Return (X, Y) of the center of cell containing provided text 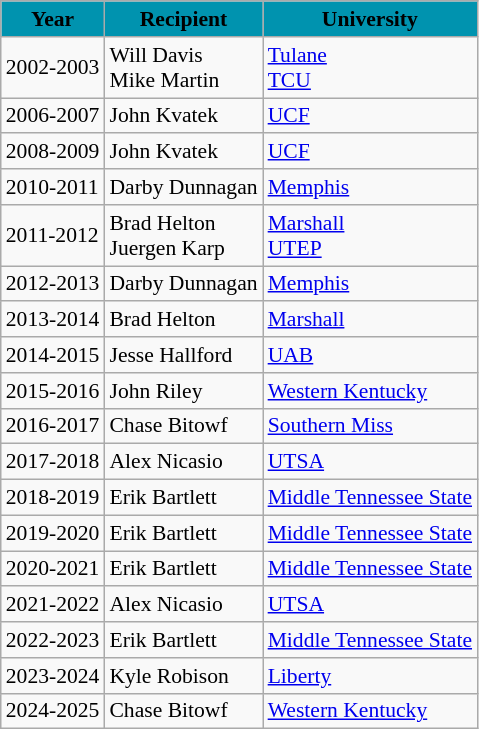
2008-2009 (53, 152)
Marshall (370, 320)
UAB (370, 355)
Brad HeltonJuergen Karp (183, 236)
Liberty (370, 676)
Jesse Hallford (183, 355)
Brad Helton (183, 320)
Southern Miss (370, 426)
2010-2011 (53, 187)
2018-2019 (53, 498)
Will DavisMike Martin (183, 68)
2015-2016 (53, 391)
MarshallUTEP (370, 236)
2017-2018 (53, 462)
2013-2014 (53, 320)
Year (53, 19)
TulaneTCU (370, 68)
2006-2007 (53, 116)
2021-2022 (53, 605)
2019-2020 (53, 533)
2023-2024 (53, 676)
2024-2025 (53, 711)
2011-2012 (53, 236)
2016-2017 (53, 426)
Kyle Robison (183, 676)
2020-2021 (53, 569)
University (370, 19)
2012-2013 (53, 284)
2014-2015 (53, 355)
Recipient (183, 19)
2022-2023 (53, 640)
John Riley (183, 391)
2002-2003 (53, 68)
